Identify which cell holds the provided text, then report its (X, Y) central coordinate. 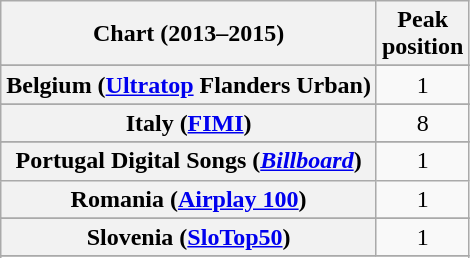
Slovenia (SloTop50) (189, 237)
8 (422, 123)
Peakposition (422, 34)
Belgium (Ultratop Flanders Urban) (189, 85)
Chart (2013–2015) (189, 34)
Portugal Digital Songs (Billboard) (189, 161)
Italy (FIMI) (189, 123)
Romania (Airplay 100) (189, 199)
